Search for the cell housing the specified text and yield its (X, Y) center coordinate. 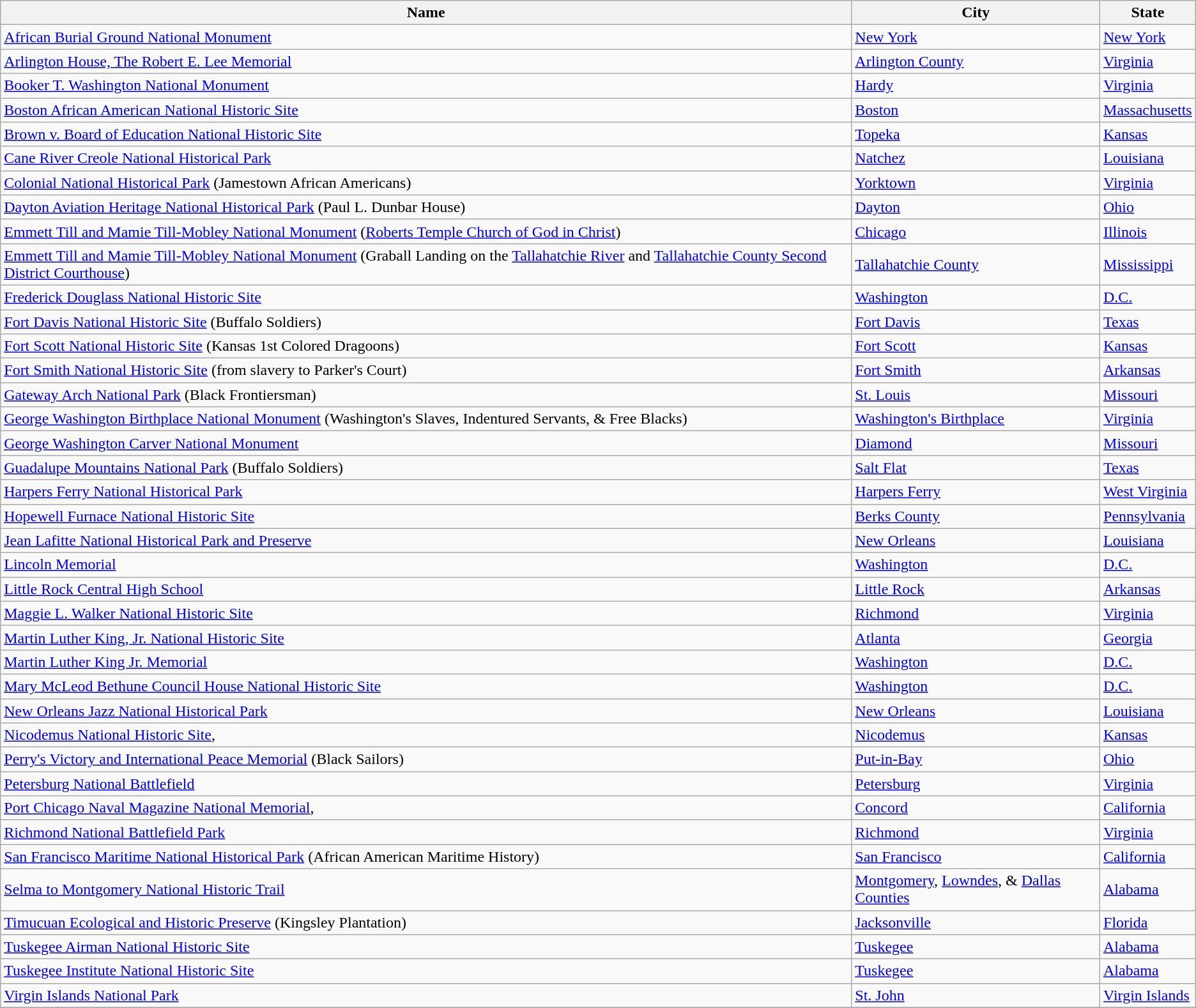
Boston (976, 110)
Mississippi (1148, 264)
Guadalupe Mountains National Park (Buffalo Soldiers) (426, 468)
Fort Smith (976, 370)
Arlington House, The Robert E. Lee Memorial (426, 61)
Concord (976, 808)
Jacksonville (976, 922)
State (1148, 13)
Name (426, 13)
Petersburg National Battlefield (426, 784)
Yorktown (976, 183)
Cane River Creole National Historical Park (426, 158)
Washington's Birthplace (976, 419)
Maggie L. Walker National Historic Site (426, 613)
Selma to Montgomery National Historic Trail (426, 889)
San Francisco Maritime National Historical Park (African American Maritime History) (426, 857)
Fort Smith National Historic Site (from slavery to Parker's Court) (426, 370)
Hopewell Furnace National Historic Site (426, 516)
Harpers Ferry National Historical Park (426, 492)
Fort Scott (976, 346)
Virgin Islands National Park (426, 995)
New Orleans Jazz National Historical Park (426, 711)
Nicodemus National Historic Site, (426, 735)
Massachusetts (1148, 110)
Harpers Ferry (976, 492)
City (976, 13)
Chicago (976, 231)
Dayton (976, 207)
San Francisco (976, 857)
African Burial Ground National Monument (426, 37)
Diamond (976, 443)
Dayton Aviation Heritage National Historical Park (Paul L. Dunbar House) (426, 207)
Atlanta (976, 638)
Nicodemus (976, 735)
Fort Scott National Historic Site (Kansas 1st Colored Dragoons) (426, 346)
Tallahatchie County (976, 264)
Boston African American National Historic Site (426, 110)
Emmett Till and Mamie Till-Mobley National Monument (Graball Landing on the Tallahatchie River and Tallahatchie County Second District Courthouse) (426, 264)
Richmond National Battlefield Park (426, 832)
Put-in-Bay (976, 760)
Salt Flat (976, 468)
Virgin Islands (1148, 995)
Montgomery, Lowndes, & Dallas Counties (976, 889)
Frederick Douglass National Historic Site (426, 297)
Florida (1148, 922)
Tuskegee Airman National Historic Site (426, 947)
Little Rock Central High School (426, 589)
Port Chicago Naval Magazine National Memorial, (426, 808)
Colonial National Historical Park (Jamestown African Americans) (426, 183)
Natchez (976, 158)
Perry's Victory and International Peace Memorial (Black Sailors) (426, 760)
George Washington Birthplace National Monument (Washington's Slaves, Indentured Servants, & Free Blacks) (426, 419)
Georgia (1148, 638)
Fort Davis National Historic Site (Buffalo Soldiers) (426, 321)
Illinois (1148, 231)
Petersburg (976, 784)
Gateway Arch National Park (Black Frontiersman) (426, 395)
Lincoln Memorial (426, 565)
Brown v. Board of Education National Historic Site (426, 134)
George Washington Carver National Monument (426, 443)
Booker T. Washington National Monument (426, 86)
Emmett Till and Mamie Till-Mobley National Monument (Roberts Temple Church of God in Christ) (426, 231)
Jean Lafitte National Historical Park and Preserve (426, 540)
West Virginia (1148, 492)
Martin Luther King Jr. Memorial (426, 662)
Berks County (976, 516)
Little Rock (976, 589)
Tuskegee Institute National Historic Site (426, 971)
Fort Davis (976, 321)
Hardy (976, 86)
Timucuan Ecological and Historic Preserve (Kingsley Plantation) (426, 922)
St. Louis (976, 395)
St. John (976, 995)
Pennsylvania (1148, 516)
Arlington County (976, 61)
Martin Luther King, Jr. National Historic Site (426, 638)
Topeka (976, 134)
Mary McLeod Bethune Council House National Historic Site (426, 686)
